Find where the given text appears and provide that cell's center as [x, y] coordinate. 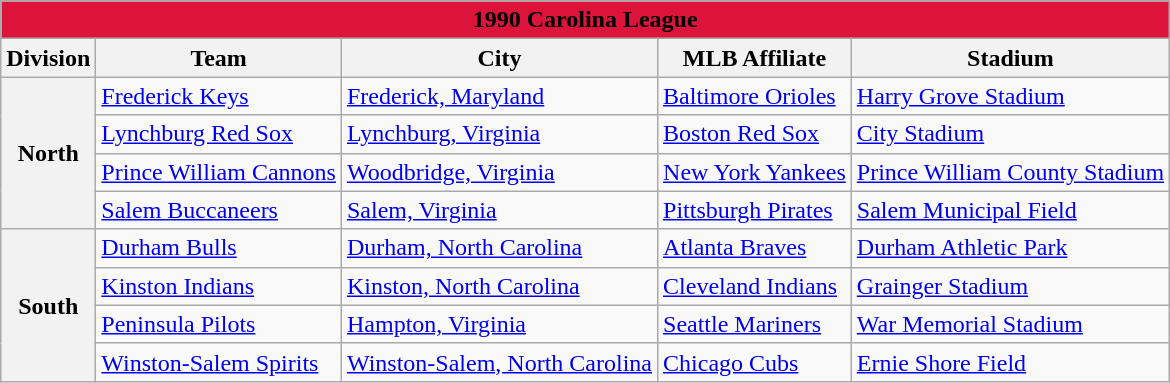
Atlanta Braves [755, 248]
Team [219, 58]
War Memorial Stadium [1010, 324]
South [48, 305]
Pittsburgh Pirates [755, 210]
Kinston Indians [219, 286]
Durham Athletic Park [1010, 248]
Division [48, 58]
Ernie Shore Field [1010, 362]
Durham, North Carolina [499, 248]
Prince William Cannons [219, 172]
Frederick Keys [219, 96]
1990 Carolina League [586, 20]
Lynchburg Red Sox [219, 134]
City [499, 58]
Winston-Salem, North Carolina [499, 362]
Salem Buccaneers [219, 210]
Woodbridge, Virginia [499, 172]
Grainger Stadium [1010, 286]
Hampton, Virginia [499, 324]
Chicago Cubs [755, 362]
Lynchburg, Virginia [499, 134]
Boston Red Sox [755, 134]
Durham Bulls [219, 248]
Seattle Mariners [755, 324]
North [48, 153]
Salem, Virginia [499, 210]
Harry Grove Stadium [1010, 96]
Winston-Salem Spirits [219, 362]
New York Yankees [755, 172]
Prince William County Stadium [1010, 172]
Peninsula Pilots [219, 324]
Kinston, North Carolina [499, 286]
Salem Municipal Field [1010, 210]
City Stadium [1010, 134]
Stadium [1010, 58]
Frederick, Maryland [499, 96]
Baltimore Orioles [755, 96]
Cleveland Indians [755, 286]
MLB Affiliate [755, 58]
